Identify which cell holds the provided text, then report its [x, y] central coordinate. 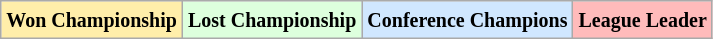
League Leader [642, 20]
Lost Championship [272, 20]
Conference Champions [468, 20]
Won Championship [92, 20]
